Determine the (X, Y) coordinate at the center of the cell enclosing the given text.  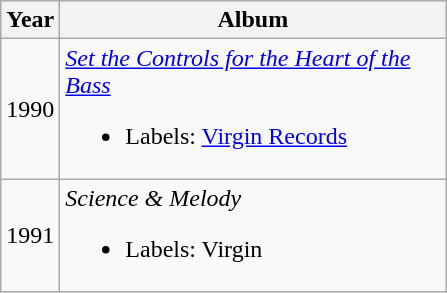
1991 (30, 236)
Album (253, 20)
Set the Controls for the Heart of the BassLabels: Virgin Records (253, 109)
Science & MelodyLabels: Virgin (253, 236)
Year (30, 20)
1990 (30, 109)
